Find where the given text appears and provide that cell's center as [x, y] coordinate. 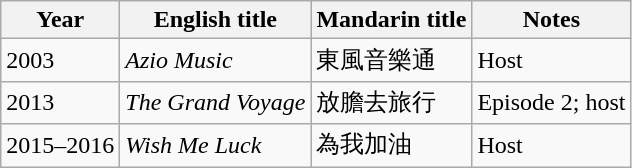
English title [216, 20]
The Grand Voyage [216, 102]
Notes [552, 20]
Wish Me Luck [216, 146]
放膽去旅行 [392, 102]
東風音樂通 [392, 60]
2003 [60, 60]
2013 [60, 102]
2015–2016 [60, 146]
Azio Music [216, 60]
Year [60, 20]
為我加油 [392, 146]
Episode 2; host [552, 102]
Mandarin title [392, 20]
